Extract the (X, Y) coordinate from the center of the cell holding the provided text.  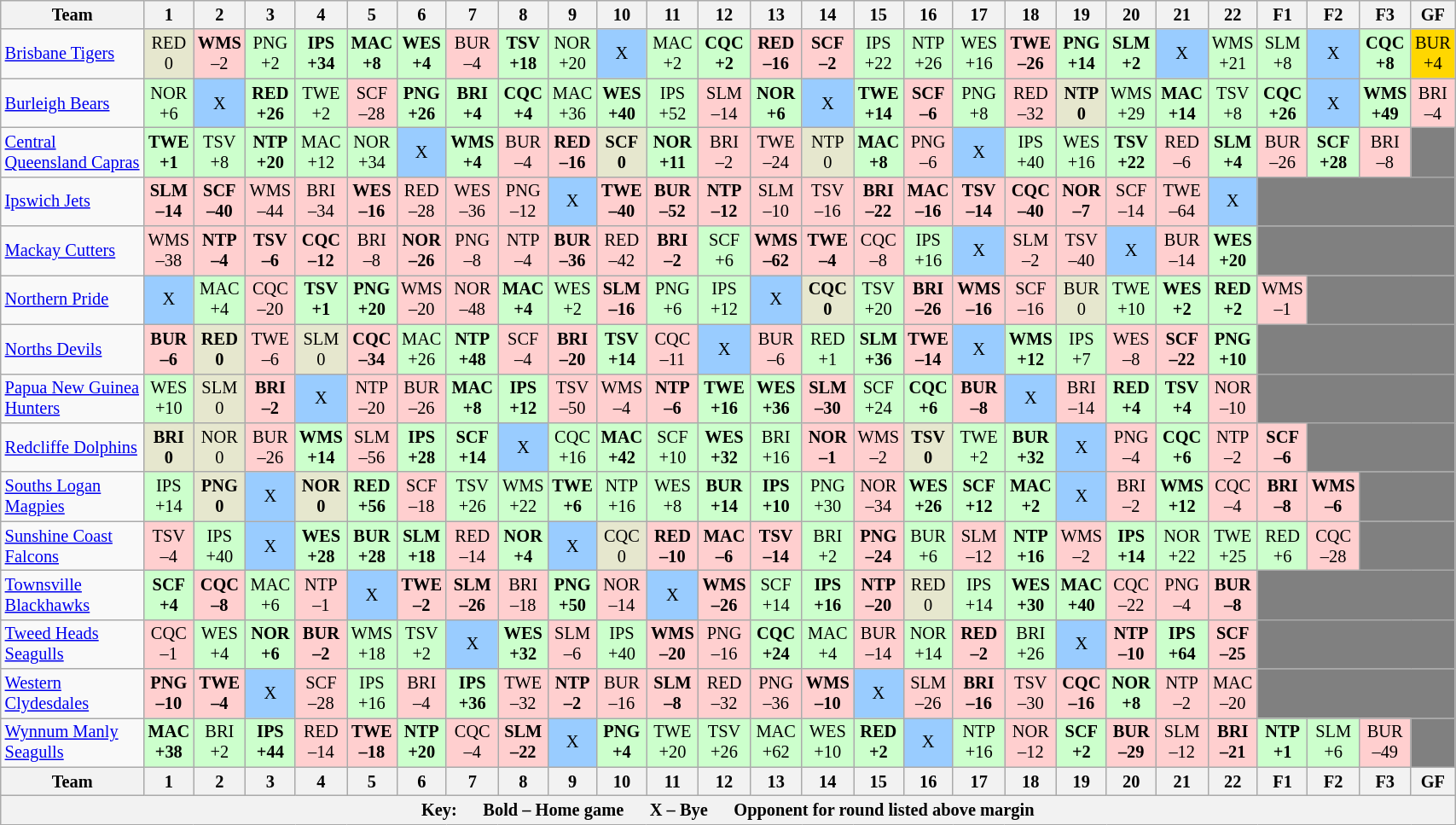
WMS–10 (827, 694)
MAC–20 (1233, 694)
NOR–7 (1082, 201)
PNG–6 (928, 152)
IPS+22 (879, 54)
PNG+50 (571, 595)
IPS+34 (321, 54)
Townsville Blackhawks (73, 595)
PNG–12 (523, 201)
MAC+40 (1082, 595)
BUR–29 (1131, 742)
SCF–16 (1030, 299)
NOR–34 (879, 497)
TWE+20 (672, 742)
IPS+28 (421, 447)
WMS+49 (1385, 103)
RED+4 (1131, 398)
NTP+48 (473, 349)
SCF–40 (220, 201)
Redcliffe Dolphins (73, 447)
Mackay Cutters (73, 251)
NOR+34 (372, 152)
PNG–8 (473, 251)
IPS+36 (473, 694)
TWE–18 (372, 742)
IPS+44 (270, 742)
SCF–22 (1182, 349)
TSV–4 (169, 546)
BUR0 (1082, 299)
WES–36 (473, 201)
PNG+14 (1082, 54)
PNG+8 (979, 103)
WMS–38 (169, 251)
CQC+2 (725, 54)
NOR–48 (473, 299)
WMS–62 (776, 251)
NOR+14 (928, 644)
SLM+18 (421, 546)
MAC+62 (776, 742)
NTP–1 (321, 595)
IPS+7 (1082, 349)
SLM–2 (1030, 251)
SLM–22 (523, 742)
Key: Bold – Home game X – Bye Opponent for round listed above margin (728, 810)
SLM+6 (1334, 742)
PNG+6 (672, 299)
NOR+22 (1182, 546)
TWE–2 (421, 595)
CQC–28 (1334, 546)
TWE–40 (622, 201)
WES–16 (372, 201)
WMS–6 (1334, 497)
Wynnum Manly Seagulls (73, 742)
NTP–10 (1131, 644)
BUR–36 (571, 251)
BRI–20 (571, 349)
TSV+4 (1182, 398)
SLM+2 (1131, 54)
PNG–16 (725, 644)
WES–8 (1131, 349)
BRI+4 (473, 103)
RED+26 (270, 103)
MAC+26 (421, 349)
WMS–26 (725, 595)
BUR+28 (372, 546)
CQC+8 (1385, 54)
WES+8 (672, 497)
NTP+26 (928, 54)
SCF–18 (421, 497)
SCF–25 (1233, 644)
BUR+32 (1030, 447)
WES+26 (928, 497)
SLM–6 (571, 644)
BRI–34 (321, 201)
Norths Devils (73, 349)
CQC+4 (523, 103)
NOR+8 (1131, 694)
PNG+4 (622, 742)
SCF+10 (672, 447)
BUR+14 (725, 497)
TSV+14 (622, 349)
RED+56 (372, 497)
TWE+10 (1131, 299)
MAC+36 (571, 103)
WMS+29 (1131, 103)
WMS–1 (1282, 299)
SCF–4 (523, 349)
MAC+12 (321, 152)
CQC–40 (1030, 201)
Northern Pride (73, 299)
SCF+2 (1082, 742)
TWE–6 (270, 349)
BRI+16 (776, 447)
SCF–2 (827, 54)
Brisbane Tigers (73, 54)
TSV–6 (270, 251)
BUR–52 (672, 201)
PNG+26 (421, 103)
MAC+42 (622, 447)
CQC–12 (321, 251)
TWE+1 (169, 152)
RED–28 (421, 201)
Ipswich Jets (73, 201)
WMS+22 (523, 497)
NTP–12 (725, 201)
CQC–1 (169, 644)
WMS+4 (473, 152)
PNG+10 (1233, 349)
BRI–14 (1082, 398)
SLM+4 (1233, 152)
MAC+14 (1182, 103)
SCF+4 (169, 595)
TSV0 (928, 447)
TSV+20 (879, 299)
SCF0 (622, 152)
RED+6 (1282, 546)
WES+36 (776, 398)
MAC+38 (169, 742)
PNG+2 (270, 54)
TSV+18 (523, 54)
NOR–12 (1030, 742)
RED–6 (1182, 152)
Central Queensland Capras (73, 152)
IPS+52 (672, 103)
CQC–34 (372, 349)
WMS–44 (270, 201)
TWE+6 (571, 497)
SLM+8 (1282, 54)
MAC–16 (928, 201)
TSV+22 (1131, 152)
WMS–4 (622, 398)
Sunshine Coast Falcons (73, 546)
BRI–22 (879, 201)
WMS–16 (979, 299)
CQC+24 (776, 644)
TSV+2 (421, 644)
RED–10 (672, 546)
SLM–30 (827, 398)
RED–2 (979, 644)
BRI+26 (1030, 644)
TWE+14 (879, 103)
NOR+4 (523, 546)
WMS+21 (1233, 54)
NOR–1 (827, 447)
TWE–26 (1030, 54)
WMS+14 (321, 447)
PNG–24 (879, 546)
TWE+16 (725, 398)
BUR–16 (622, 694)
SCF+12 (979, 497)
SLM–56 (372, 447)
CQC+26 (1282, 103)
CQC–22 (1131, 595)
NOR+11 (672, 152)
MAC–6 (725, 546)
NTP+1 (1282, 742)
NOR–14 (622, 595)
TSV–30 (1030, 694)
BUR+4 (1433, 54)
TSV–16 (827, 201)
BRI0 (169, 447)
TWE–32 (523, 694)
TWE+25 (1233, 546)
SLM–16 (622, 299)
RED+1 (827, 349)
NOR+20 (571, 54)
IPS+64 (1182, 644)
IPS+10 (776, 497)
TSV–50 (571, 398)
BRI–21 (1233, 742)
SLM–10 (776, 201)
BRI–26 (928, 299)
WES+28 (321, 546)
PNG0 (220, 497)
Burleigh Bears (73, 103)
NTP–6 (672, 398)
TSV+1 (321, 299)
BUR–49 (1385, 742)
WES+40 (622, 103)
SCF+6 (725, 251)
PNG+20 (372, 299)
WMS+18 (372, 644)
TWE–14 (928, 349)
PNG–10 (169, 694)
CQC–20 (270, 299)
Papua New Guinea Hunters (73, 398)
CQC–11 (672, 349)
TWE–64 (1182, 201)
CQC–16 (1082, 694)
NOR–10 (1233, 398)
Western Clydesdales (73, 694)
SLM+36 (879, 349)
Souths Logan Magpies (73, 497)
SCF+24 (879, 398)
PNG–36 (776, 694)
SCF–14 (1131, 201)
Tweed Heads Seagulls (73, 644)
BRI–18 (523, 595)
BUR+6 (928, 546)
WES+20 (1233, 251)
WES+30 (1030, 595)
MAC+6 (270, 595)
TSV–40 (1082, 251)
NOR–26 (421, 251)
RED–42 (622, 251)
TWE–24 (776, 152)
BUR–2 (321, 644)
BRI–16 (979, 694)
PNG+30 (827, 497)
CQC+16 (571, 447)
SCF+28 (1334, 152)
SLM–8 (672, 694)
